Provide the (X, Y) coordinate of the cell's center where the given text is located.  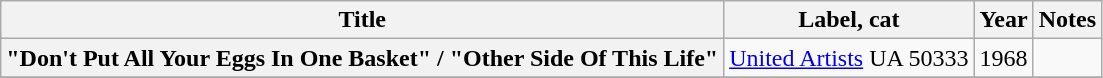
1968 (1004, 58)
United Artists UA 50333 (849, 58)
Label, cat (849, 20)
Title (362, 20)
Year (1004, 20)
Notes (1067, 20)
"Don't Put All Your Eggs In One Basket" / "Other Side Of This Life" (362, 58)
